Return the (X, Y) coordinate for the center point of the cell that contains the specified text.  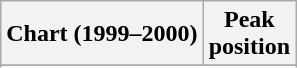
Peak position (249, 34)
Chart (1999–2000) (102, 34)
